Provide the [X, Y] coordinate of the cell's center where the given text is located.  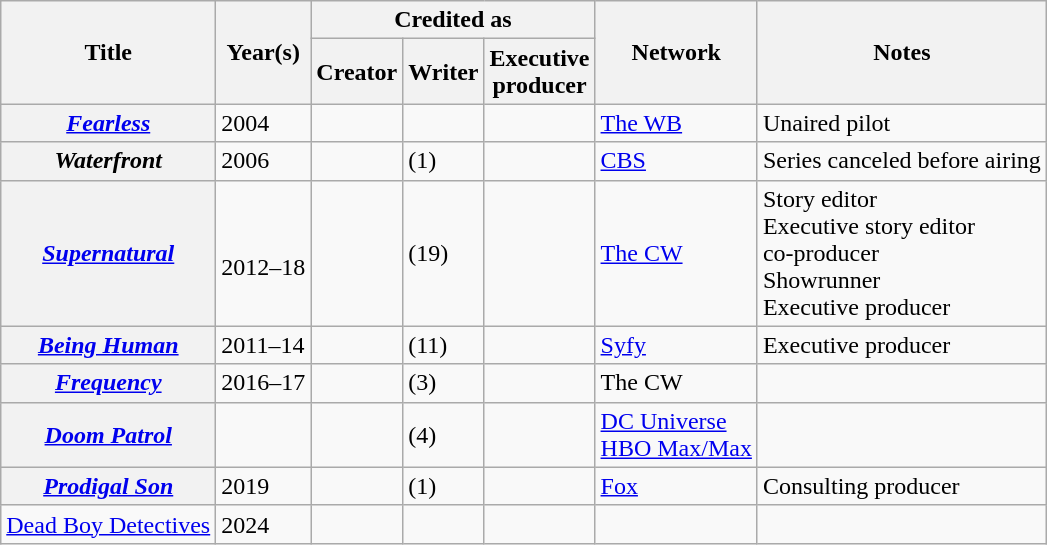
Credited as [453, 20]
Consulting producer [902, 486]
(19) [444, 253]
Creator [357, 72]
(11) [444, 345]
DC UniverseHBO Max/Max [676, 434]
Unaired pilot [902, 123]
Being Human [108, 345]
Waterfront [108, 161]
2016–17 [264, 383]
Notes [902, 52]
Frequency [108, 383]
Series canceled before airing [902, 161]
Prodigal Son [108, 486]
Fox [676, 486]
2012–18 [264, 253]
(3) [444, 383]
Supernatural [108, 253]
Year(s) [264, 52]
Title [108, 52]
Fearless [108, 123]
Network [676, 52]
2024 [264, 524]
Executive producer [902, 345]
Syfy [676, 345]
2004 [264, 123]
2019 [264, 486]
Executiveproducer [540, 72]
CBS [676, 161]
Story editor Executive story editor co-producer Showrunner Executive producer [902, 253]
Doom Patrol [108, 434]
Dead Boy Detectives [108, 524]
2011–14 [264, 345]
The WB [676, 123]
Writer [444, 72]
(4) [444, 434]
2006 [264, 161]
